Output the [x, y] coordinate of the center of the cell containing the given text.  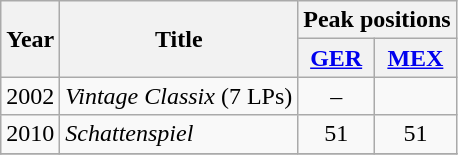
MEX [416, 58]
Title [179, 39]
GER [336, 58]
2002 [30, 96]
Peak positions [377, 20]
Vintage Classix (7 LPs) [179, 96]
– [336, 96]
Year [30, 39]
2010 [30, 134]
Schattenspiel [179, 134]
